For the text-containing cell, return its midpoint in (X, Y) coordinate format. 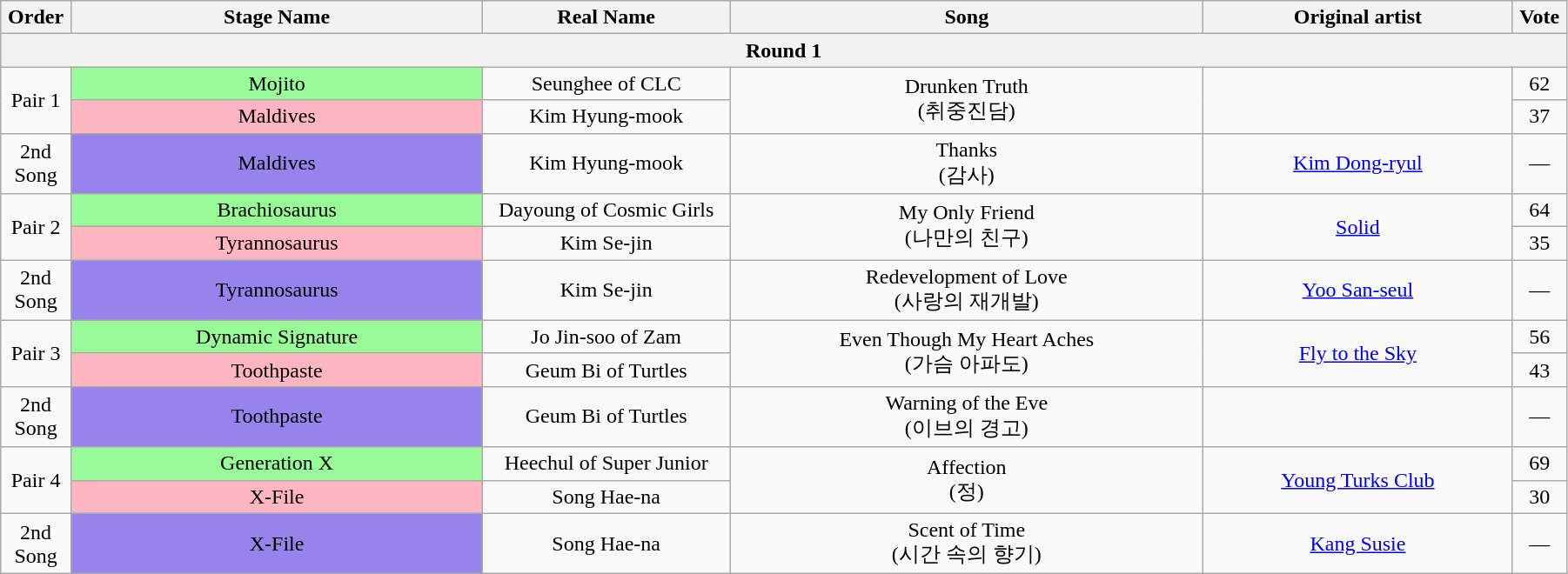
69 (1540, 464)
64 (1540, 210)
Vote (1540, 17)
Young Turks Club (1357, 480)
Pair 1 (37, 100)
Real Name (606, 17)
Order (37, 17)
56 (1540, 337)
Original artist (1357, 17)
Generation X (277, 464)
Kang Susie (1357, 544)
43 (1540, 370)
Fly to the Sky (1357, 353)
Solid (1357, 227)
My Only Friend(나만의 친구) (967, 227)
Brachiosaurus (277, 210)
Pair 3 (37, 353)
Dayoung of Cosmic Girls (606, 210)
62 (1540, 83)
Affection(정) (967, 480)
Song (967, 17)
35 (1540, 244)
Pair 4 (37, 480)
Even Though My Heart Aches(가슴 아파도) (967, 353)
Mojito (277, 83)
Redevelopment of Love(사랑의 재개발) (967, 290)
Jo Jin-soo of Zam (606, 337)
Yoo San-seul (1357, 290)
Kim Dong-ryul (1357, 164)
Dynamic Signature (277, 337)
Stage Name (277, 17)
Thanks(감사) (967, 164)
Pair 2 (37, 227)
Scent of Time(시간 속의 향기) (967, 544)
Heechul of Super Junior (606, 464)
37 (1540, 117)
Seunghee of CLC (606, 83)
30 (1540, 497)
Warning of the Eve(이브의 경고) (967, 417)
Drunken Truth(취중진담) (967, 100)
Round 1 (784, 50)
